Scan for the cell matching the given text and deliver its [X, Y] coordinate at center. 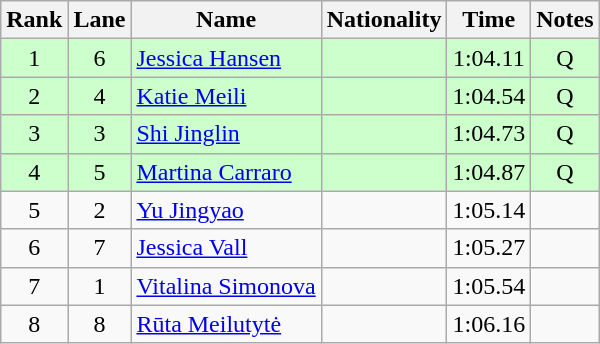
Time [489, 20]
1:05.27 [489, 248]
Name [226, 20]
1:05.14 [489, 210]
1:05.54 [489, 286]
Jessica Hansen [226, 58]
Jessica Vall [226, 248]
Nationality [384, 20]
Yu Jingyao [226, 210]
1:04.73 [489, 134]
1:04.54 [489, 96]
1:04.11 [489, 58]
1:06.16 [489, 324]
Rūta Meilutytė [226, 324]
Vitalina Simonova [226, 286]
Notes [565, 20]
1:04.87 [489, 172]
Katie Meili [226, 96]
Lane [100, 20]
Martina Carraro [226, 172]
Shi Jinglin [226, 134]
Rank [34, 20]
